Capture the cell that displays the provided text and extract its [x, y] central coordinate. 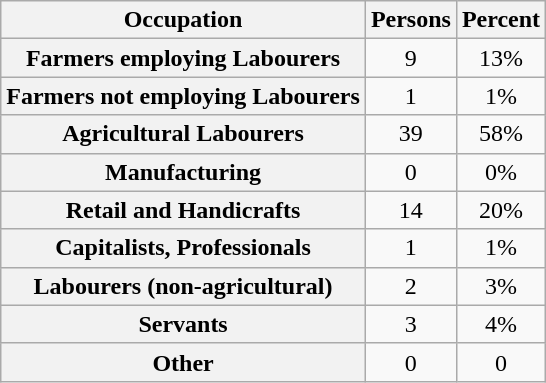
0% [500, 172]
4% [500, 324]
13% [500, 58]
Agricultural Labourers [184, 134]
Farmers employing Labourers [184, 58]
3% [500, 286]
Labourers (non-agricultural) [184, 286]
58% [500, 134]
Percent [500, 20]
Manufacturing [184, 172]
Persons [410, 20]
2 [410, 286]
Capitalists, Professionals [184, 248]
Servants [184, 324]
Farmers not employing Labourers [184, 96]
39 [410, 134]
9 [410, 58]
Retail and Handicrafts [184, 210]
3 [410, 324]
14 [410, 210]
Other [184, 362]
Occupation [184, 20]
20% [500, 210]
